Output the [X, Y] coordinate of the center of the cell containing the given text.  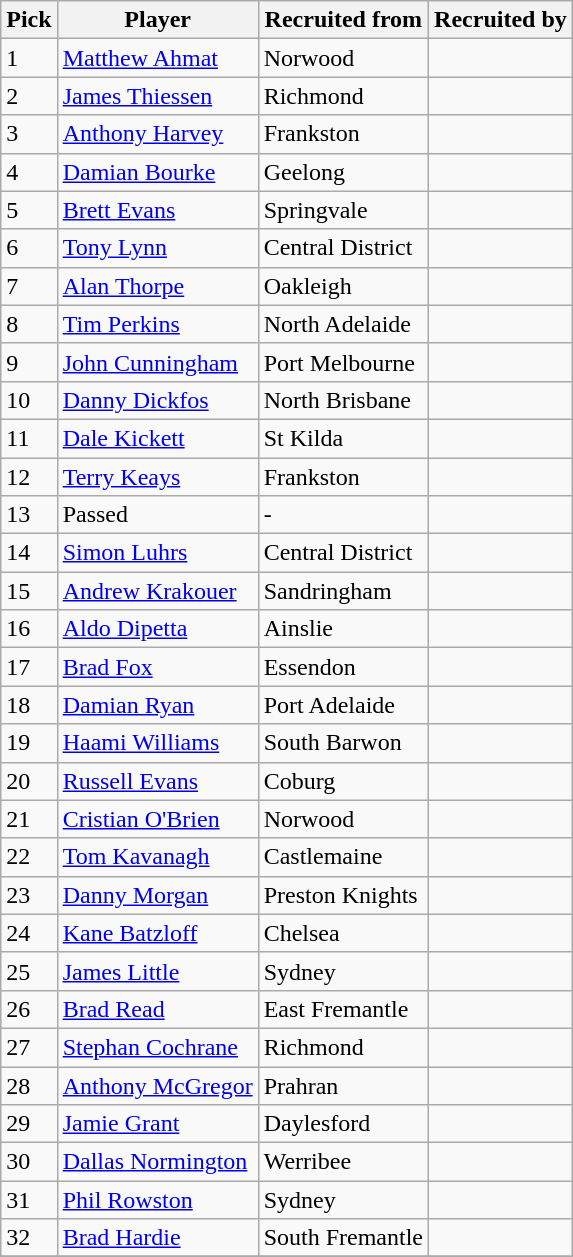
Passed [158, 515]
Andrew Krakouer [158, 591]
19 [29, 743]
Port Melbourne [343, 362]
Terry Keays [158, 477]
Brad Fox [158, 667]
Recruited from [343, 20]
28 [29, 1085]
Kane Batzloff [158, 933]
18 [29, 705]
Damian Ryan [158, 705]
Port Adelaide [343, 705]
31 [29, 1200]
Player [158, 20]
Danny Dickfos [158, 400]
4 [29, 172]
Alan Thorpe [158, 286]
23 [29, 895]
St Kilda [343, 438]
Simon Luhrs [158, 553]
North Adelaide [343, 324]
Stephan Cochrane [158, 1047]
5 [29, 210]
15 [29, 591]
12 [29, 477]
Essendon [343, 667]
Phil Rowston [158, 1200]
Brad Read [158, 1009]
Russell Evans [158, 781]
Dale Kickett [158, 438]
Chelsea [343, 933]
16 [29, 629]
Springvale [343, 210]
Brett Evans [158, 210]
Haami Williams [158, 743]
Tim Perkins [158, 324]
James Little [158, 971]
South Fremantle [343, 1238]
6 [29, 248]
Prahran [343, 1085]
Oakleigh [343, 286]
Matthew Ahmat [158, 58]
2 [29, 96]
14 [29, 553]
27 [29, 1047]
Sandringham [343, 591]
25 [29, 971]
Anthony McGregor [158, 1085]
10 [29, 400]
East Fremantle [343, 1009]
7 [29, 286]
Preston Knights [343, 895]
24 [29, 933]
29 [29, 1124]
- [343, 515]
Geelong [343, 172]
Coburg [343, 781]
Castlemaine [343, 857]
3 [29, 134]
Tom Kavanagh [158, 857]
11 [29, 438]
North Brisbane [343, 400]
Danny Morgan [158, 895]
21 [29, 819]
22 [29, 857]
Tony Lynn [158, 248]
James Thiessen [158, 96]
17 [29, 667]
Pick [29, 20]
Damian Bourke [158, 172]
Daylesford [343, 1124]
South Barwon [343, 743]
26 [29, 1009]
20 [29, 781]
Brad Hardie [158, 1238]
Werribee [343, 1162]
Cristian O'Brien [158, 819]
13 [29, 515]
32 [29, 1238]
Aldo Dipetta [158, 629]
Anthony Harvey [158, 134]
9 [29, 362]
30 [29, 1162]
Dallas Normington [158, 1162]
1 [29, 58]
Ainslie [343, 629]
John Cunningham [158, 362]
Recruited by [501, 20]
Jamie Grant [158, 1124]
8 [29, 324]
